From the cell containing the given text, extract its center point as (x, y) coordinate. 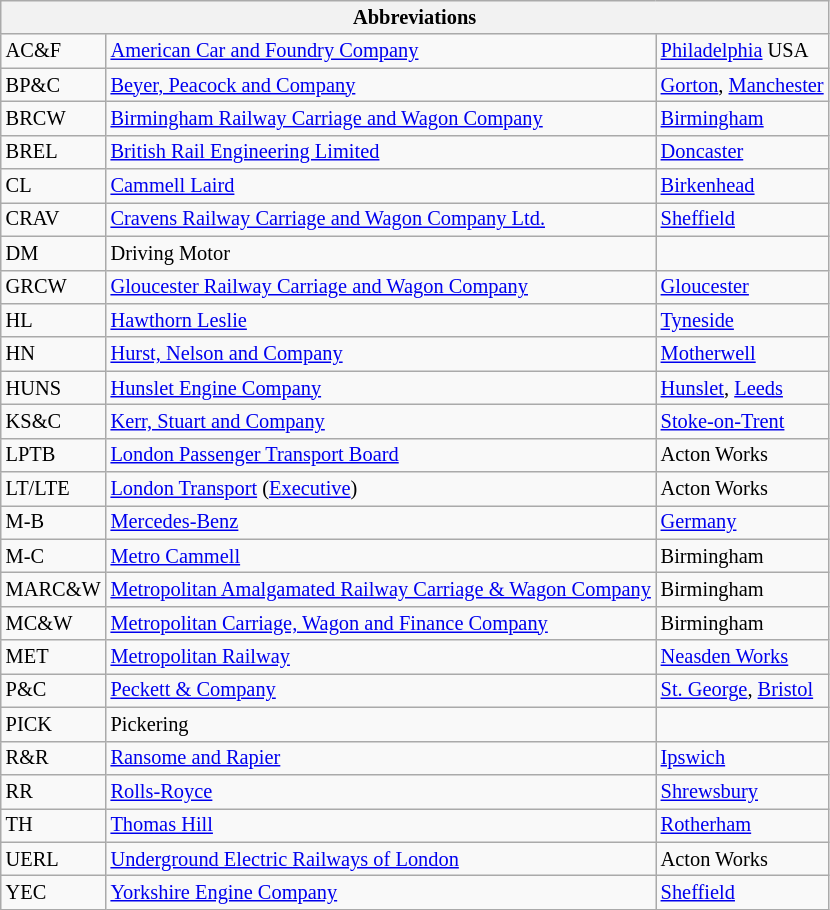
Peckett & Company (381, 690)
Abbreviations (415, 17)
Cammell Laird (381, 186)
Hawthorn Leslie (381, 320)
AC&F (54, 51)
St. George, Bristol (742, 690)
London Transport (Executive) (381, 489)
Neasden Works (742, 657)
PICK (54, 724)
Metro Cammell (381, 556)
London Passenger Transport Board (381, 455)
Ransome and Rapier (381, 758)
HL (54, 320)
Thomas Hill (381, 825)
American Car and Foundry Company (381, 51)
Gloucester (742, 287)
DM (54, 253)
Yorkshire Engine Company (381, 892)
HUNS (54, 388)
Rolls-Royce (381, 791)
RR (54, 791)
Kerr, Stuart and Company (381, 421)
Cravens Railway Carriage and Wagon Company Ltd. (381, 219)
Gorton, Manchester (742, 85)
Hunslet, Leeds (742, 388)
LPTB (54, 455)
M-B (54, 522)
BP&C (54, 85)
Mercedes-Benz (381, 522)
MC&W (54, 623)
CRAV (54, 219)
KS&C (54, 421)
M-C (54, 556)
BREL (54, 152)
Gloucester Railway Carriage and Wagon Company (381, 287)
Doncaster (742, 152)
Driving Motor (381, 253)
TH (54, 825)
Rotherham (742, 825)
LT/LTE (54, 489)
P&C (54, 690)
Shrewsbury (742, 791)
Hunslet Engine Company (381, 388)
YEC (54, 892)
Hurst, Nelson and Company (381, 354)
Pickering (381, 724)
Germany (742, 522)
Philadelphia USA (742, 51)
Birkenhead (742, 186)
Birmingham Railway Carriage and Wagon Company (381, 118)
Underground Electric Railways of London (381, 859)
Motherwell (742, 354)
Tyneside (742, 320)
UERL (54, 859)
Metropolitan Carriage, Wagon and Finance Company (381, 623)
MET (54, 657)
MARC&W (54, 589)
HN (54, 354)
Metropolitan Railway (381, 657)
Stoke-on-Trent (742, 421)
R&R (54, 758)
British Rail Engineering Limited (381, 152)
GRCW (54, 287)
Metropolitan Amalgamated Railway Carriage & Wagon Company (381, 589)
BRCW (54, 118)
Ipswich (742, 758)
CL (54, 186)
Beyer, Peacock and Company (381, 85)
